Return (X, Y) of the center of cell containing provided text 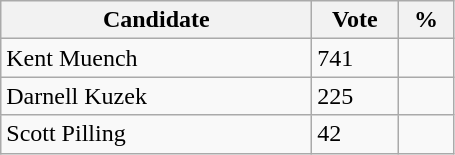
Scott Pilling (156, 134)
Candidate (156, 20)
741 (355, 58)
Darnell Kuzek (156, 96)
% (426, 20)
Vote (355, 20)
Kent Muench (156, 58)
225 (355, 96)
42 (355, 134)
